Return (X, Y) of the center of cell containing provided text 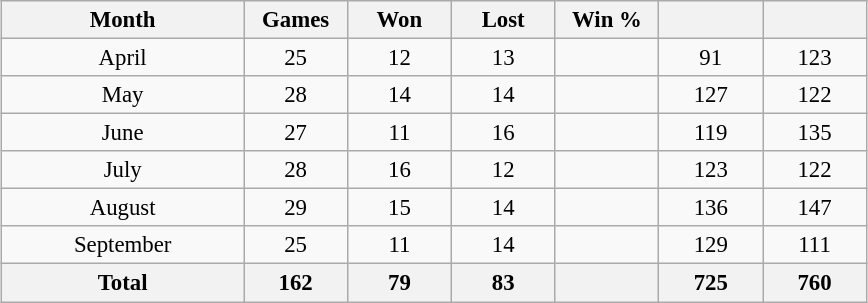
September (123, 245)
15 (399, 208)
127 (711, 95)
29 (296, 208)
83 (503, 283)
May (123, 95)
July (123, 170)
13 (503, 57)
Lost (503, 20)
27 (296, 133)
162 (296, 283)
79 (399, 283)
Games (296, 20)
129 (711, 245)
91 (711, 57)
Total (123, 283)
Win % (607, 20)
Month (123, 20)
760 (815, 283)
August (123, 208)
136 (711, 208)
June (123, 133)
111 (815, 245)
147 (815, 208)
Won (399, 20)
April (123, 57)
135 (815, 133)
119 (711, 133)
725 (711, 283)
